Return the [x, y] coordinate for the center point of the cell that contains the specified text.  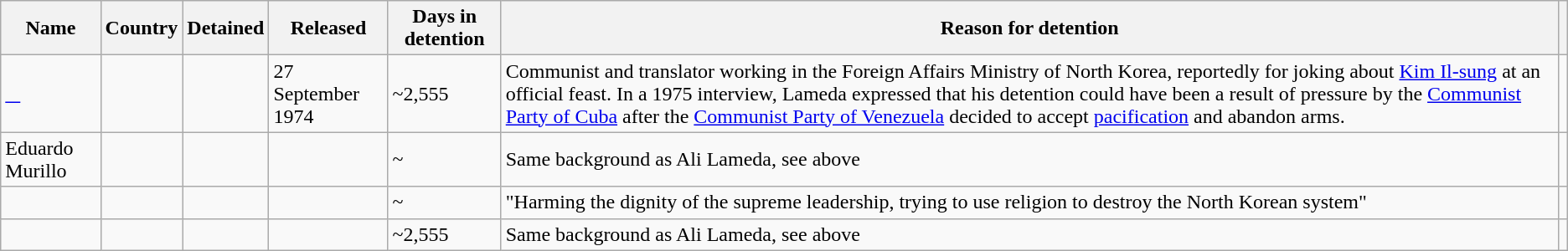
Released [328, 28]
Country [142, 28]
Days in detention [444, 28]
"Harming the dignity of the supreme leadership, trying to use religion to destroy the North Korean system" [1029, 202]
27 September 1974 [328, 94]
Name [50, 28]
Detained [226, 28]
⠀ [50, 94]
Reason for detention [1029, 28]
Eduardo Murillo [50, 159]
